Search for the cell housing the specified text and yield its [x, y] center coordinate. 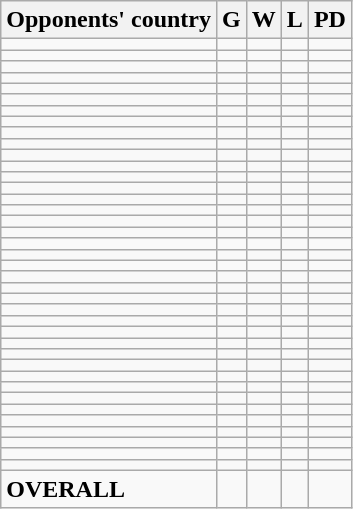
PD [330, 20]
W [264, 20]
L [294, 20]
OVERALL [109, 489]
G [232, 20]
Opponents' country [109, 20]
